Find where the given text appears and provide that cell's center as [X, Y] coordinate. 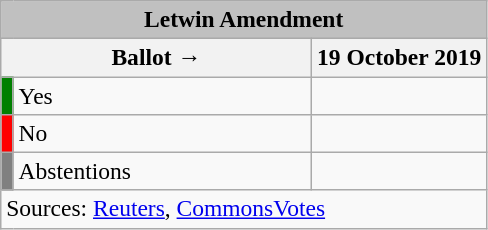
Abstentions [162, 171]
Sources: Reuters, CommonsVotes [244, 209]
Ballot → [156, 57]
19 October 2019 [400, 57]
Yes [162, 95]
No [162, 133]
Letwin Amendment [244, 19]
